From the cell containing the given text, extract its center point as (x, y) coordinate. 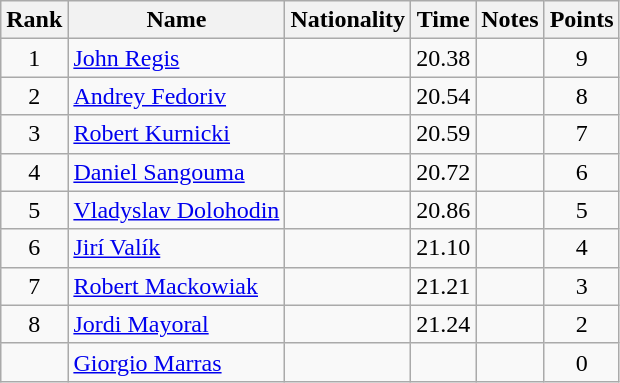
9 (582, 58)
Notes (510, 20)
Time (444, 20)
Robert Kurnicki (176, 134)
Giorgio Marras (176, 362)
Nationality (348, 20)
Points (582, 20)
21.21 (444, 286)
0 (582, 362)
Andrey Fedoriv (176, 96)
Vladyslav Dolohodin (176, 210)
21.24 (444, 324)
Name (176, 20)
20.86 (444, 210)
20.38 (444, 58)
Jordi Mayoral (176, 324)
John Regis (176, 58)
1 (34, 58)
20.72 (444, 172)
21.10 (444, 248)
20.54 (444, 96)
Rank (34, 20)
Jirí Valík (176, 248)
20.59 (444, 134)
Daniel Sangouma (176, 172)
Robert Mackowiak (176, 286)
